Find where the given text appears and provide that cell's center as (x, y) coordinate. 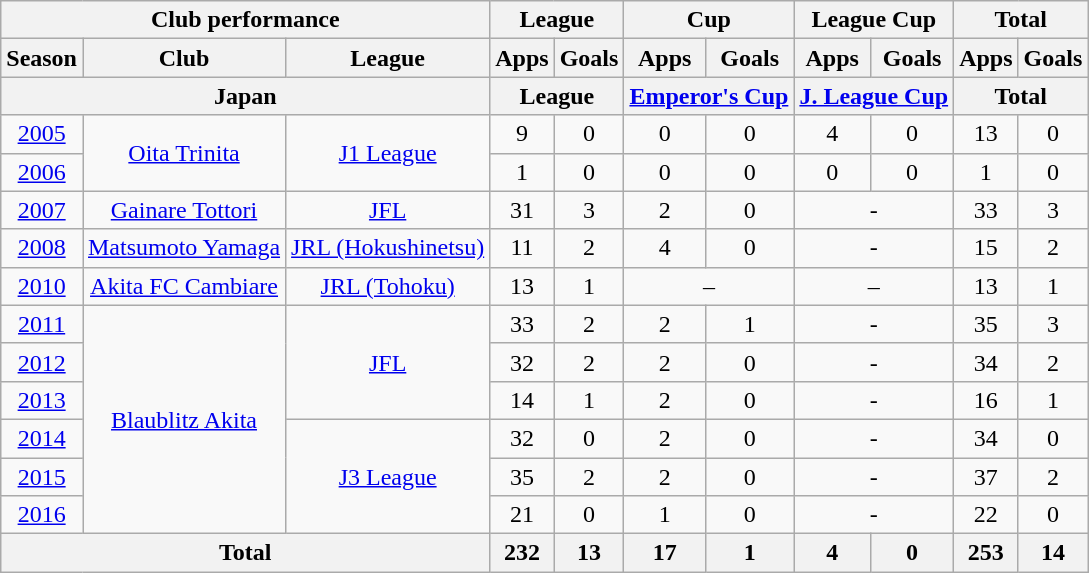
Club performance (246, 20)
Club (184, 58)
2012 (42, 362)
Akita FC Cambiare (184, 286)
2007 (42, 210)
Cup (709, 20)
League Cup (874, 20)
31 (522, 210)
J3 League (388, 476)
22 (986, 515)
2016 (42, 515)
37 (986, 477)
232 (522, 553)
Season (42, 58)
Blaublitz Akita (184, 419)
21 (522, 515)
15 (986, 248)
16 (986, 400)
2008 (42, 248)
Japan (246, 96)
Emperor's Cup (709, 96)
9 (522, 134)
2006 (42, 172)
J1 League (388, 153)
2013 (42, 400)
2015 (42, 477)
17 (665, 553)
2011 (42, 324)
Gainare Tottori (184, 210)
2010 (42, 286)
253 (986, 553)
2005 (42, 134)
2014 (42, 438)
Matsumoto Yamaga (184, 248)
JRL (Hokushinetsu) (388, 248)
Oita Trinita (184, 153)
11 (522, 248)
JRL (Tohoku) (388, 286)
J. League Cup (874, 96)
